Find where the given text appears and provide that cell's center as [X, Y] coordinate. 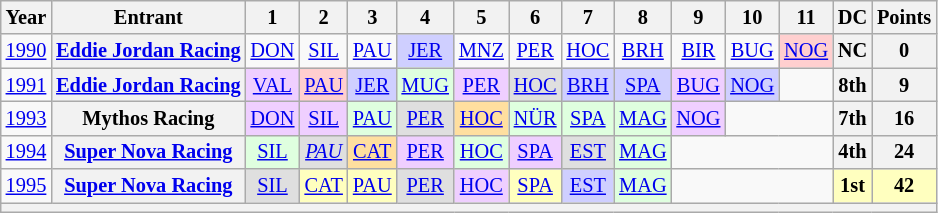
2 [324, 17]
10 [752, 17]
0 [904, 51]
Points [904, 17]
DC [852, 17]
8th [852, 85]
1995 [26, 186]
5 [482, 17]
Mythos Racing [148, 118]
MNZ [482, 51]
1993 [26, 118]
42 [904, 186]
NÜR [536, 118]
4 [426, 17]
NC [852, 51]
Year [26, 17]
3 [372, 17]
1st [852, 186]
1 [273, 17]
1990 [26, 51]
24 [904, 152]
VAL [273, 85]
MUG [426, 85]
1991 [26, 85]
Entrant [148, 17]
1994 [26, 152]
16 [904, 118]
8 [642, 17]
BIR [698, 51]
7 [588, 17]
4th [852, 152]
7th [852, 118]
6 [536, 17]
11 [806, 17]
